Locate the cell with the specified text and output its [x, y] center coordinate. 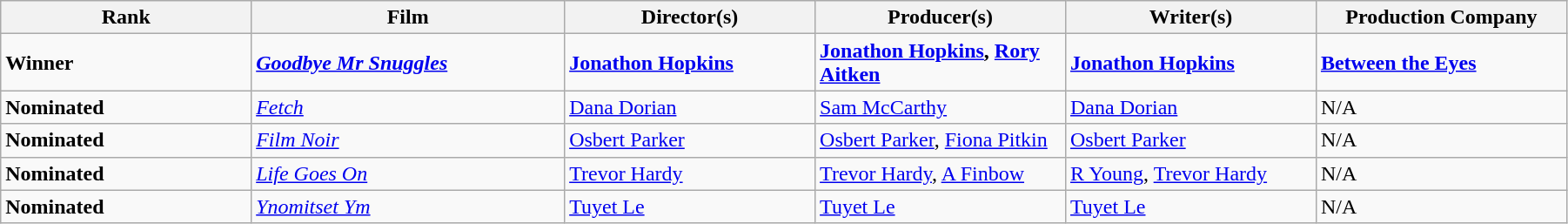
Fetch [408, 107]
Sam McCarthy [941, 107]
Ynomitset Ym [408, 207]
Osbert Parker, Fiona Pitkin [941, 140]
Trevor Hardy [690, 173]
Winner [126, 63]
Writer(s) [1190, 17]
Producer(s) [941, 17]
Jonathon Hopkins, Rory Aitken [941, 63]
Production Company [1441, 17]
Rank [126, 17]
R Young, Trevor Hardy [1190, 173]
Film [408, 17]
Between the Eyes [1441, 63]
Goodbye Mr Snuggles [408, 63]
Film Noir [408, 140]
Director(s) [690, 17]
Trevor Hardy, A Finbow [941, 173]
Life Goes On [408, 173]
